Return (x, y) of the center of cell containing provided text 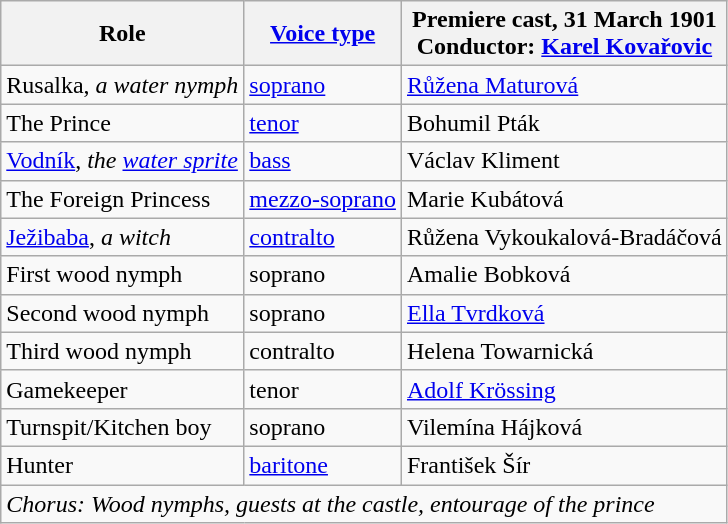
Ježibaba, a witch (122, 237)
Gamekeeper (122, 389)
Růžena Vykoukalová-Bradáčová (564, 237)
Hunter (122, 465)
Premiere cast, 31 March 1901Conductor: Karel Kovařovic (564, 34)
Vodník, the water sprite (122, 161)
Bohumil Pták (564, 123)
František Šír (564, 465)
Růžena Maturová (564, 85)
Turnspit/Kitchen boy (122, 427)
Adolf Krössing (564, 389)
Amalie Bobková (564, 275)
Marie Kubátová (564, 199)
mezzo-soprano (323, 199)
Vilemína Hájková (564, 427)
First wood nymph (122, 275)
Ella Tvrdková (564, 313)
Voice type (323, 34)
Helena Towarnická (564, 351)
Václav Kliment (564, 161)
Role (122, 34)
Second wood nymph (122, 313)
bass (323, 161)
Third wood nymph (122, 351)
The Prince (122, 123)
The Foreign Princess (122, 199)
baritone (323, 465)
Rusalka, a water nymph (122, 85)
Chorus: Wood nymphs, guests at the castle, entourage of the prince (364, 503)
